Detect which cell encompasses the target text, then output its [X, Y] center coordinate. 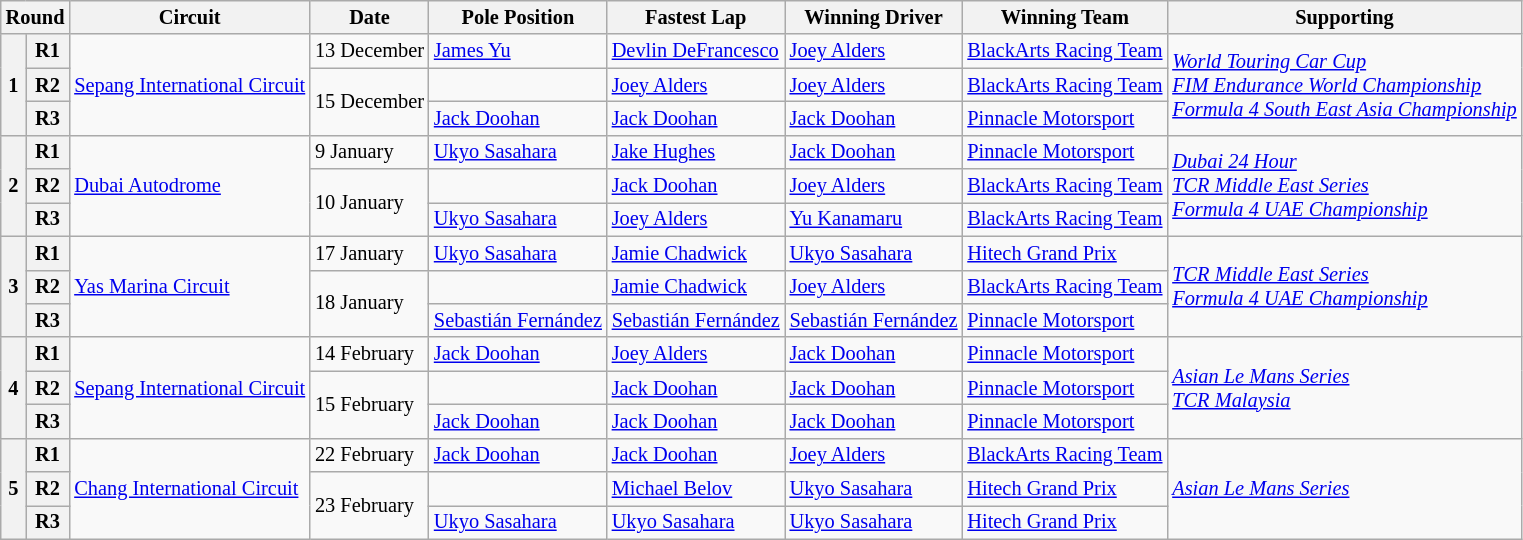
Dubai Autodrome [190, 186]
Winning Driver [874, 17]
Asian Le Mans Series [1344, 488]
2 [14, 186]
Winning Team [1064, 17]
18 January [370, 304]
15 December [370, 102]
Dubai 24 HourTCR Middle East SeriesFormula 4 UAE Championship [1344, 186]
Supporting [1344, 17]
22 February [370, 455]
Circuit [190, 17]
Round [36, 17]
Michael Belov [696, 489]
23 February [370, 506]
TCR Middle East SeriesFormula 4 UAE Championship [1344, 286]
13 December [370, 51]
World Touring Car CupFIM Endurance World ChampionshipFormula 4 South East Asia Championship [1344, 84]
10 January [370, 202]
3 [14, 286]
Yu Kanamaru [874, 219]
Devlin DeFrancesco [696, 51]
Asian Le Mans SeriesTCR Malaysia [1344, 388]
Chang International Circuit [190, 488]
17 January [370, 253]
15 February [370, 404]
Pole Position [518, 17]
Fastest Lap [696, 17]
4 [14, 388]
1 [14, 84]
Jake Hughes [696, 152]
9 January [370, 152]
James Yu [518, 51]
14 February [370, 354]
Date [370, 17]
5 [14, 488]
Yas Marina Circuit [190, 286]
